Output the (x, y) coordinate of the center of the cell containing the given text.  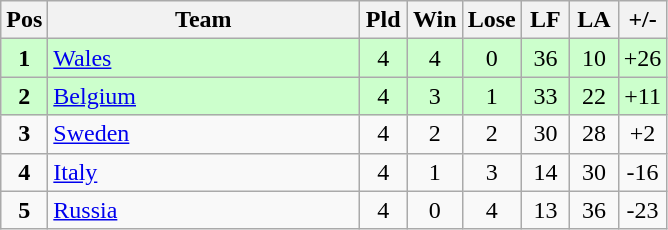
33 (546, 96)
13 (546, 210)
22 (594, 96)
28 (594, 134)
LA (594, 20)
10 (594, 58)
Sweden (204, 134)
-23 (642, 210)
Belgium (204, 96)
Pld (384, 20)
Pos (24, 20)
Team (204, 20)
Italy (204, 172)
Lose (492, 20)
+2 (642, 134)
+/- (642, 20)
Win (434, 20)
+11 (642, 96)
-16 (642, 172)
Russia (204, 210)
5 (24, 210)
14 (546, 172)
LF (546, 20)
+26 (642, 58)
Wales (204, 58)
